From the cell containing the given text, extract its center point as [x, y] coordinate. 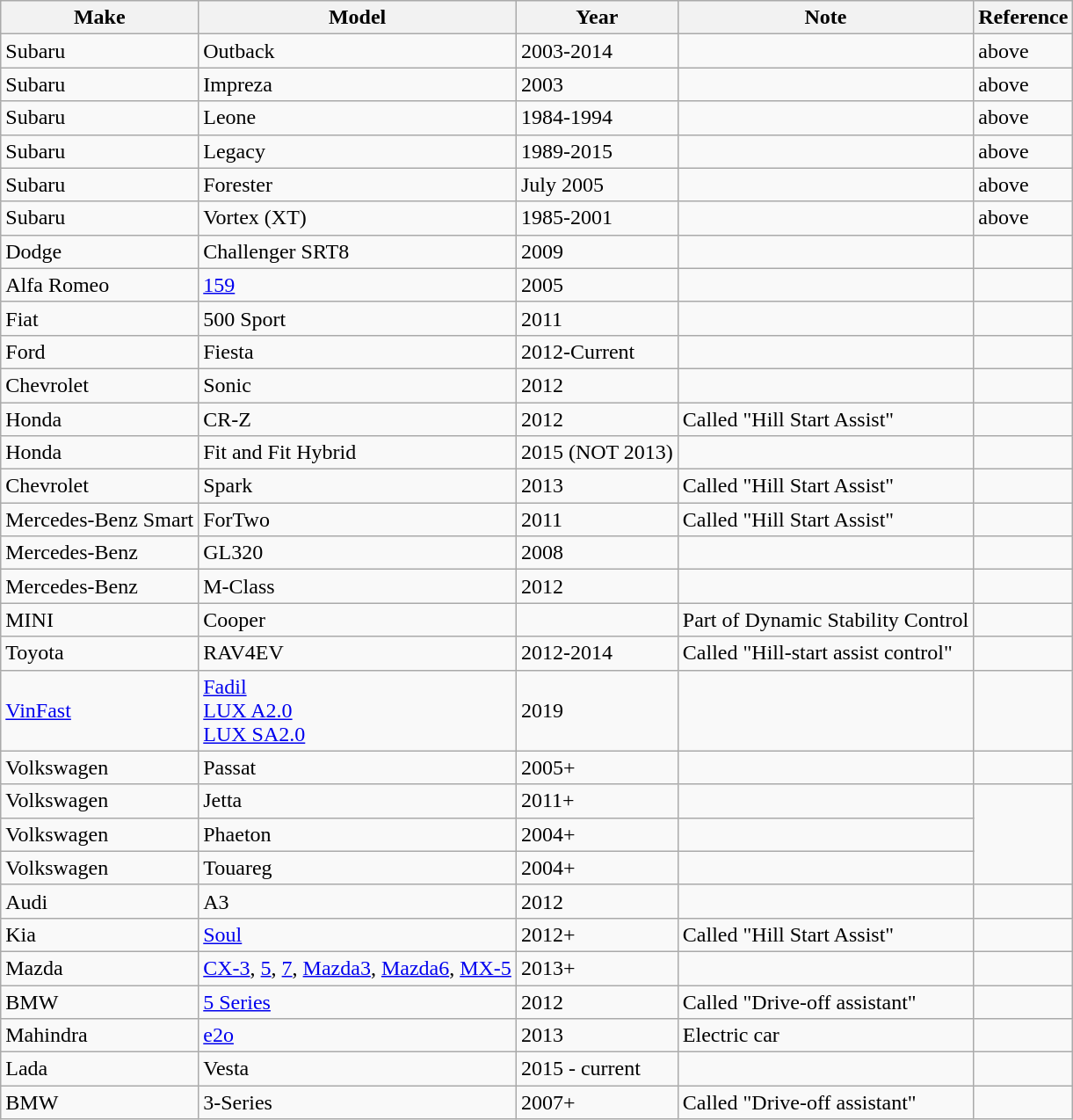
July 2005 [597, 185]
Kia [100, 935]
2013+ [597, 968]
Fiesta [358, 352]
500 Sport [358, 318]
Vortex (XT) [358, 218]
Model [358, 18]
Spark [358, 486]
2003-2014 [597, 51]
5 Series [358, 1001]
2003 [597, 84]
Mazda [100, 968]
M-Class [358, 586]
Mahindra [100, 1036]
Sonic [358, 385]
VinFast [100, 710]
Passat [358, 767]
Alfa Romeo [100, 285]
Make [100, 18]
Legacy [358, 151]
1984-1994 [597, 118]
Toyota [100, 653]
Lada [100, 1069]
Part of Dynamic Stability Control [825, 620]
Impreza [358, 84]
2005 [597, 285]
Outback [358, 51]
2015 - current [597, 1069]
Reference [1023, 18]
Ford [100, 352]
Challenger SRT8 [358, 251]
Year [597, 18]
FadilLUX A2.0LUX SA2.0 [358, 710]
2012+ [597, 935]
Soul [358, 935]
2019 [597, 710]
1985-2001 [597, 218]
Fiat [100, 318]
CR-Z [358, 419]
2009 [597, 251]
2012-2014 [597, 653]
Called "Hill-start assist control" [825, 653]
Audi [100, 901]
Leone [358, 118]
2007+ [597, 1102]
3-Series [358, 1102]
ForTwo [358, 520]
2011+ [597, 801]
Fit and Fit Hybrid [358, 453]
Jetta [358, 801]
Forester [358, 185]
Cooper [358, 620]
2012-Current [597, 352]
RAV4EV [358, 653]
159 [358, 285]
Electric car [825, 1036]
2015 (NOT 2013) [597, 453]
Mercedes-Benz Smart [100, 520]
A3 [358, 901]
Phaeton [358, 834]
1989-2015 [597, 151]
MINI [100, 620]
2008 [597, 553]
Dodge [100, 251]
Touareg [358, 868]
2005+ [597, 767]
CX-3, 5, 7, Mazda3, Mazda6, MX-5 [358, 968]
e2o [358, 1036]
Vesta [358, 1069]
Note [825, 18]
GL320 [358, 553]
